Locate the cell with the specified text and output its (X, Y) center coordinate. 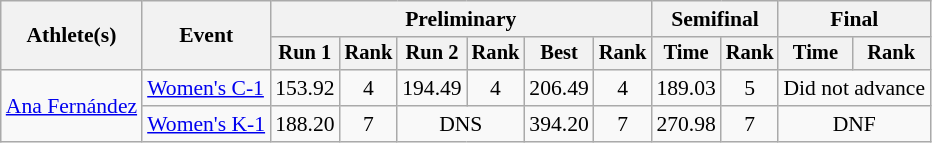
394.20 (558, 124)
Run 1 (304, 54)
Final (854, 19)
Semifinal (714, 19)
Did not advance (854, 88)
Women's C-1 (206, 88)
DNS (460, 124)
5 (750, 88)
Best (558, 54)
Preliminary (460, 19)
Run 2 (432, 54)
188.20 (304, 124)
194.49 (432, 88)
Event (206, 36)
Ana Fernández (72, 106)
DNF (854, 124)
153.92 (304, 88)
Women's K-1 (206, 124)
Athlete(s) (72, 36)
189.03 (686, 88)
206.49 (558, 88)
270.98 (686, 124)
